Return (X, Y) of the center of cell containing provided text 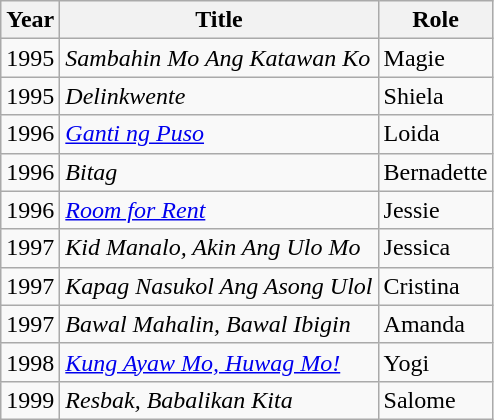
Salome (436, 400)
Sambahin Mo Ang Katawan Ko (219, 58)
Bitag (219, 172)
Role (436, 20)
Kung Ayaw Mo, Huwag Mo! (219, 362)
Magie (436, 58)
Bawal Mahalin, Bawal Ibigin (219, 324)
Room for Rent (219, 210)
Bernadette (436, 172)
Delinkwente (219, 96)
Amanda (436, 324)
Title (219, 20)
Yogi (436, 362)
1998 (30, 362)
Year (30, 20)
Loida (436, 134)
Jessie (436, 210)
Kid Manalo, Akin Ang Ulo Mo (219, 248)
Shiela (436, 96)
Cristina (436, 286)
Kapag Nasukol Ang Asong Ulol (219, 286)
Resbak, Babalikan Kita (219, 400)
Jessica (436, 248)
1999 (30, 400)
Ganti ng Puso (219, 134)
